Return the (X, Y) coordinate for the center point of the cell that contains the specified text.  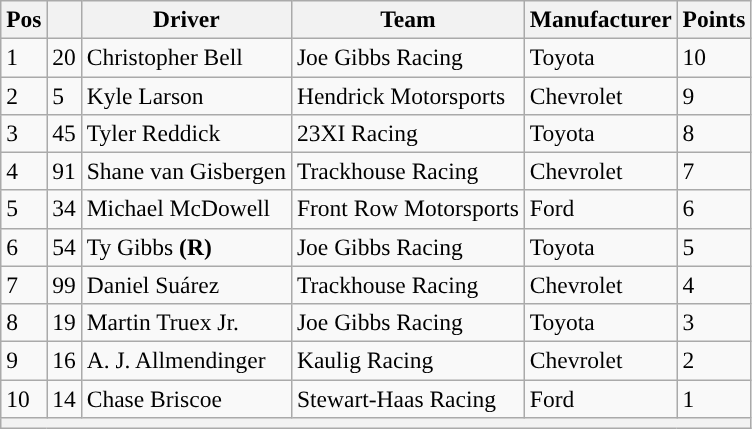
20 (64, 57)
Christopher Bell (186, 57)
99 (64, 285)
19 (64, 322)
Manufacturer (600, 19)
Kaulig Racing (408, 360)
Team (408, 19)
Hendrick Motorsports (408, 95)
54 (64, 247)
Chase Briscoe (186, 398)
Ty Gibbs (R) (186, 247)
Pos (24, 19)
Michael McDowell (186, 209)
Kyle Larson (186, 95)
Driver (186, 19)
34 (64, 209)
Daniel Suárez (186, 285)
23XI Racing (408, 133)
Points (714, 19)
Martin Truex Jr. (186, 322)
Stewart-Haas Racing (408, 398)
91 (64, 171)
Front Row Motorsports (408, 209)
Tyler Reddick (186, 133)
A. J. Allmendinger (186, 360)
Shane van Gisbergen (186, 171)
16 (64, 360)
45 (64, 133)
14 (64, 398)
